Search for the cell housing the specified text and yield its [X, Y] center coordinate. 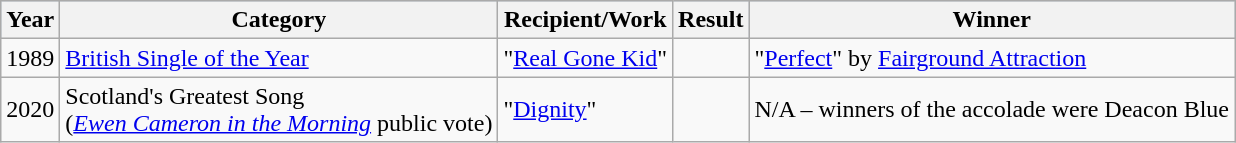
Winner [992, 20]
N/A – winners of the accolade were Deacon Blue [992, 110]
"Perfect" by Fairground Attraction [992, 58]
Scotland's Greatest Song (Ewen Cameron in the Morning public vote) [279, 110]
British Single of the Year [279, 58]
"Dignity" [586, 110]
"Real Gone Kid" [586, 58]
Recipient/Work [586, 20]
Year [30, 20]
2020 [30, 110]
Result [711, 20]
Category [279, 20]
1989 [30, 58]
